Return [X, Y] of the center of cell containing provided text 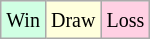
Loss [126, 20]
Draw [72, 20]
Win [24, 20]
